Return [x, y] of the center of cell containing provided text 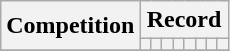
Competition [70, 26]
Record [184, 20]
